Provide the (x, y) coordinate of the cell's center where the given text is located.  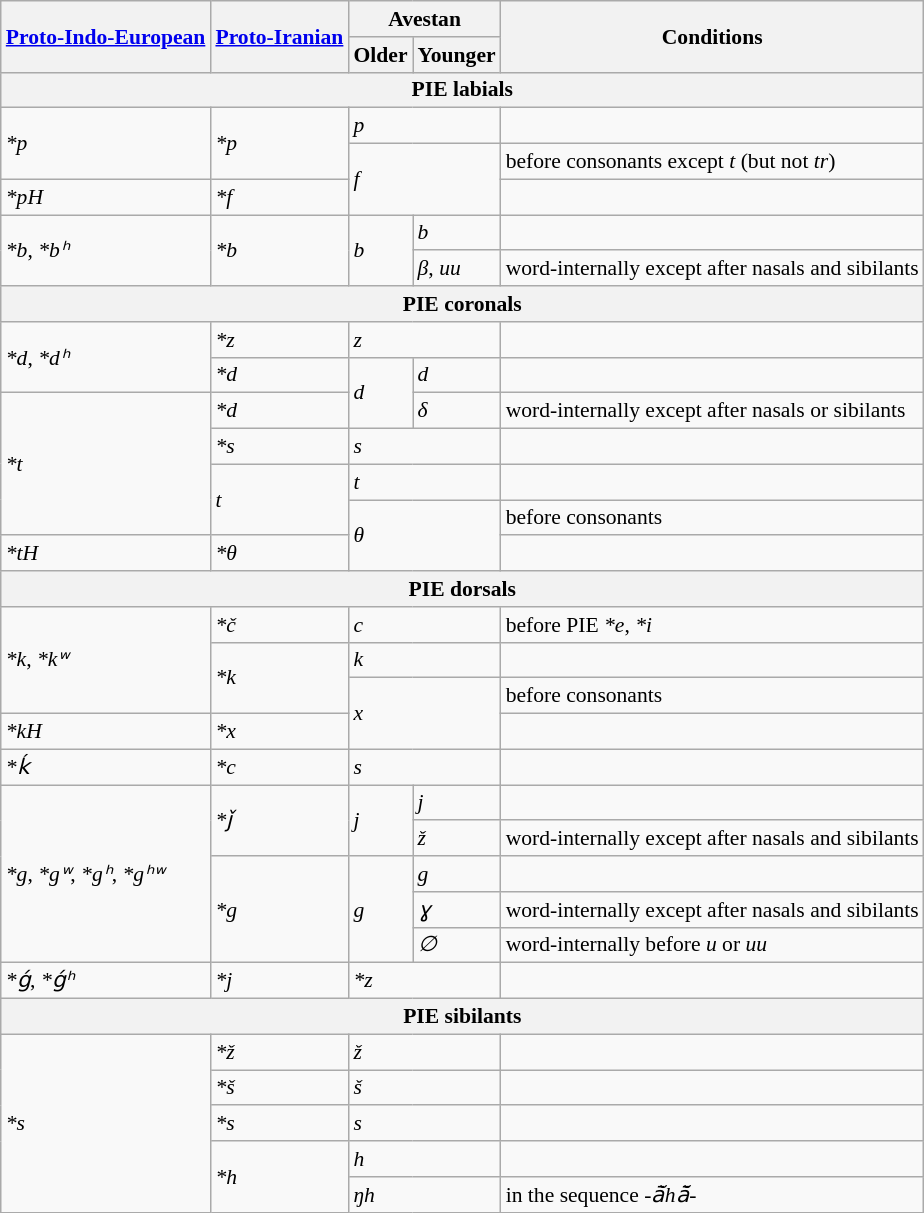
*f (279, 197)
Avestan (424, 19)
*ǵ, *ǵʰ (106, 981)
f (424, 180)
*b (279, 250)
*g, *gʷ, *gʰ, *gʰʷ (106, 874)
∅ (457, 945)
*g (279, 910)
š (424, 1088)
h (424, 1159)
*b, *bʰ (106, 250)
*j (279, 981)
*t (106, 464)
word-internally before u or uu (712, 945)
in the sequence -ā̆hā̆- (712, 1195)
p (424, 126)
Proto-Iranian (279, 36)
*d, *dʰ (106, 358)
θ (424, 536)
word-internally except after nasals or sibilants (712, 411)
z (424, 340)
*ǰ (279, 820)
*š (279, 1088)
Conditions (712, 36)
*k (279, 678)
PIE coronals (462, 304)
PIE sibilants (462, 1017)
c (424, 625)
*h (279, 1176)
before PIE *e, *i (712, 625)
ɣ (457, 910)
before consonants except t (but not tr) (712, 162)
*tH (106, 554)
*č (279, 625)
*ž (279, 1052)
Proto-Indo-European (106, 36)
PIE labials (462, 90)
k (424, 660)
*θ (279, 554)
δ (457, 411)
*k, *kʷ (106, 660)
ŋh (424, 1195)
Younger (457, 55)
*ḱ (106, 767)
*pH (106, 197)
*kH (106, 732)
PIE dorsals (462, 589)
x (424, 714)
*c (279, 767)
*x (279, 732)
Older (380, 55)
β, uu (457, 269)
